Capture the cell that displays the provided text and extract its [X, Y] central coordinate. 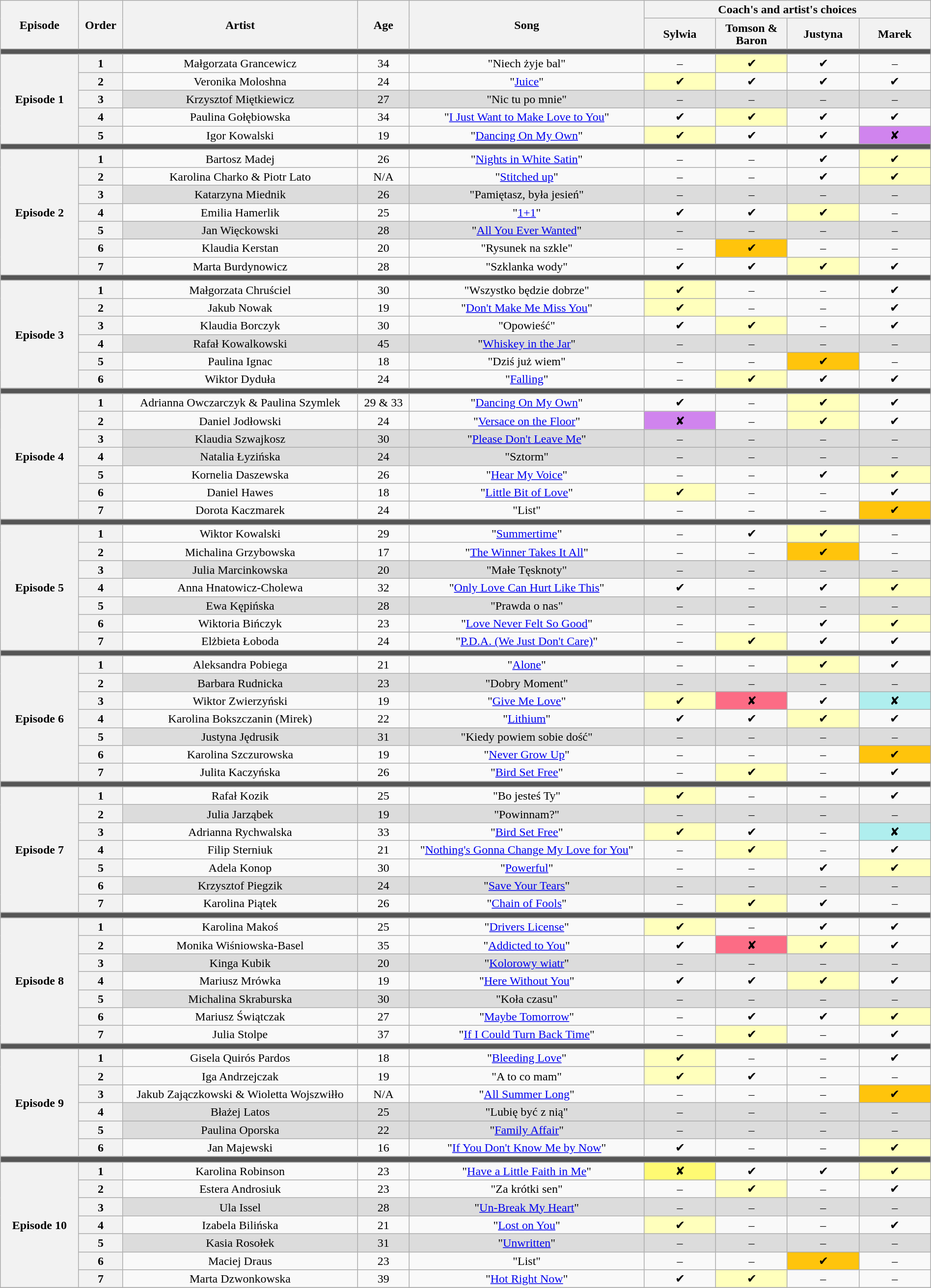
"Nothing's Gonna Change My Love for You" [527, 849]
Małgorzata Grancewicz [240, 63]
Age [383, 25]
Bartosz Madej [240, 158]
Wiktor Dyduła [240, 379]
33 [383, 832]
"Maybe Tomorrow" [527, 1017]
"Za krótki sen" [527, 1189]
Adrianna Rychwalska [240, 832]
Julia Jarząbek [240, 814]
Julia Marcinkowska [240, 569]
"Juice" [527, 81]
"Hear My Voice" [527, 474]
Episode [39, 25]
Episode 3 [39, 334]
Karolina Piątek [240, 903]
Jakub Zajączkowski & Wioletta Wojszwiłło [240, 1094]
Justyna Jędrusik [240, 736]
"Sztorm" [527, 456]
Aleksandra Pobiega [240, 665]
"Lithium" [527, 719]
Karolina Makoś [240, 927]
Julita Kaczyńska [240, 773]
Wiktor Kowalski [240, 534]
Adrianna Owczarczyk & Paulina Szymlek [240, 402]
Tomson & Baron [751, 33]
Izabela Bilińska [240, 1225]
Ula Issel [240, 1207]
Episode 5 [39, 588]
Episode 4 [39, 456]
Karolina Robinson [240, 1171]
Krzysztof Piegzik [240, 885]
Jan Więckowski [240, 231]
"1+1" [527, 212]
"Nic tu po mnie" [527, 99]
Klaudia Kerstan [240, 248]
Daniel Jodłowski [240, 420]
Klaudia Borczyk [240, 325]
Paulina Ignac [240, 361]
"Have a Little Faith in Me" [527, 1171]
Monika Wiśniowska-Basel [240, 944]
Małgorzata Chruściel [240, 290]
"Lubię być z nią" [527, 1111]
"Dziś już wiem" [527, 361]
Episode 6 [39, 719]
"A to co mam" [527, 1076]
"Dobry Moment" [527, 682]
"Powerful" [527, 868]
Rafał Kowalkowski [240, 344]
Iga Andrzejczak [240, 1076]
Justyna [823, 33]
32 [383, 587]
"Don't Make Me Miss You" [527, 307]
"Małe Tęsknoty" [527, 569]
Karolina Szczurowska [240, 755]
Episode 1 [39, 99]
"Addicted to You" [527, 944]
Paulina Gołębiowska [240, 117]
Paulina Oporska [240, 1130]
Błażej Latos [240, 1111]
"Bleeding Love" [527, 1058]
"Koła czasu" [527, 998]
"Kolorowy wiatr" [527, 963]
"Stitched up" [527, 177]
"Niech żyje bal" [527, 63]
Michalina Skraburska [240, 998]
"Summertime" [527, 534]
Marta Burdynowicz [240, 266]
"Never Grow Up" [527, 755]
Dorota Kaczmarek [240, 510]
Wiktoria Bińczyk [240, 623]
"Rysunek na szkle" [527, 248]
"All You Ever Wanted" [527, 231]
Krzysztof Miętkiewicz [240, 99]
"Falling" [527, 379]
Jakub Nowak [240, 307]
Daniel Hawes [240, 493]
"Un-Break My Heart" [527, 1207]
Gisela Quirós Pardos [240, 1058]
Karolina Bokszczanin (Mirek) [240, 719]
35 [383, 944]
Karolina Charko & Piotr Lato [240, 177]
"Here Without You" [527, 981]
"Opowieść" [527, 325]
"Szklanka wody" [527, 266]
Episode 2 [39, 212]
Order [101, 25]
Song [527, 25]
"Pamiętasz, była jesień" [527, 194]
"The Winner Takes It All" [527, 552]
"Little Bit of Love" [527, 493]
"Please Don't Leave Me" [527, 439]
Episode 10 [39, 1225]
"If You Don't Know Me by Now" [527, 1148]
"Wszystko będzie dobrze" [527, 290]
Episode 7 [39, 850]
29 & 33 [383, 402]
"Hot Right Now" [527, 1279]
29 [383, 534]
Mariusz Świątczak [240, 1017]
17 [383, 552]
Mariusz Mrówka [240, 981]
Rafał Kozik [240, 796]
Ewa Kępińska [240, 606]
Episode 9 [39, 1102]
"Lost on You" [527, 1225]
Elżbieta Łoboda [240, 641]
Adela Konop [240, 868]
"Whiskey in the Jar" [527, 344]
"Kiedy powiem sobie dość" [527, 736]
"Only Love Can Hurt Like This" [527, 587]
Kinga Kubik [240, 963]
Katarzyna Miednik [240, 194]
"Nights in White Satin" [527, 158]
"Powinnam?" [527, 814]
Michalina Grzybowska [240, 552]
37 [383, 1035]
Wiktor Zwierzyński [240, 701]
Sylwia [680, 33]
"Prawda o nas" [527, 606]
Klaudia Szwajkosz [240, 439]
"P.D.A. (We Just Don't Care)" [527, 641]
Anna Hnatowicz-Cholewa [240, 587]
Barbara Rudnicka [240, 682]
Julia Stolpe [240, 1035]
Marta Dzwonkowska [240, 1279]
Veronika Moloshna [240, 81]
Kasia Rosołek [240, 1243]
"Save Your Tears" [527, 885]
"Love Never Felt So Good" [527, 623]
Estera Androsiuk [240, 1189]
Kornelia Daszewska [240, 474]
Emilia Hamerlik [240, 212]
"Unwritten" [527, 1243]
"Alone" [527, 665]
"Give Me Love" [527, 701]
Natalia Łyzińska [240, 456]
16 [383, 1148]
Maciej Draus [240, 1261]
39 [383, 1279]
45 [383, 344]
Coach's and artist's choices [787, 10]
"Drivers License" [527, 927]
"All Summer Long" [527, 1094]
Episode 8 [39, 981]
Artist [240, 25]
"Bo jesteś Ty" [527, 796]
Jan Majewski [240, 1148]
"If I Could Turn Back Time" [527, 1035]
Filip Sterniuk [240, 849]
"Chain of Fools" [527, 903]
"Versace on the Floor" [527, 420]
Igor Kowalski [240, 135]
"Family Affair" [527, 1130]
Marek [895, 33]
"I Just Want to Make Love to You" [527, 117]
